Find where the given text appears and provide that cell's center as (x, y) coordinate. 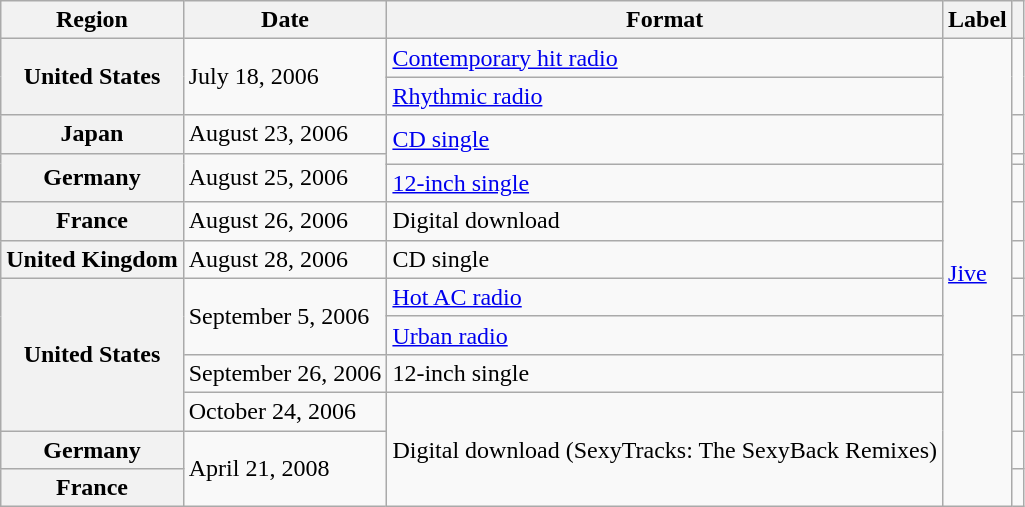
United Kingdom (92, 259)
Japan (92, 134)
September 26, 2006 (285, 373)
September 5, 2006 (285, 316)
October 24, 2006 (285, 411)
Digital download (SexyTracks: The SexyBack Remixes) (665, 449)
Label (978, 20)
Urban radio (665, 335)
July 18, 2006 (285, 77)
April 21, 2008 (285, 468)
Date (285, 20)
Region (92, 20)
August 25, 2006 (285, 178)
August 28, 2006 (285, 259)
Jive (978, 273)
Format (665, 20)
August 23, 2006 (285, 134)
Digital download (665, 221)
August 26, 2006 (285, 221)
Contemporary hit radio (665, 58)
Hot AC radio (665, 297)
Rhythmic radio (665, 96)
